Locate the cell with the specified text and output its [X, Y] center coordinate. 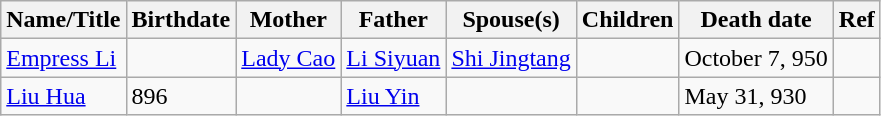
May 31, 930 [756, 96]
Shi Jingtang [511, 58]
Empress Li [64, 58]
Ref [856, 20]
Mother [288, 20]
October 7, 950 [756, 58]
Children [628, 20]
Death date [756, 20]
Li Siyuan [394, 58]
896 [181, 96]
Liu Hua [64, 96]
Birthdate [181, 20]
Lady Cao [288, 58]
Father [394, 20]
Name/Title [64, 20]
Liu Yin [394, 96]
Spouse(s) [511, 20]
